From the cell containing the given text, extract its center point as (X, Y) coordinate. 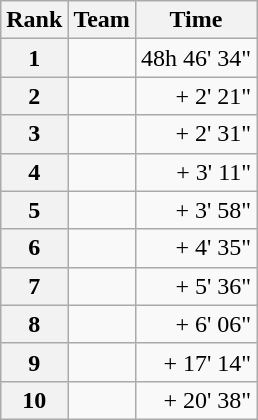
4 (34, 172)
7 (34, 286)
+ 5' 36" (196, 286)
+ 2' 31" (196, 134)
+ 4' 35" (196, 248)
+ 17' 14" (196, 362)
Time (196, 20)
5 (34, 210)
+ 2' 21" (196, 96)
+ 3' 58" (196, 210)
+ 3' 11" (196, 172)
3 (34, 134)
48h 46' 34" (196, 58)
10 (34, 400)
+ 6' 06" (196, 324)
Rank (34, 20)
2 (34, 96)
+ 20' 38" (196, 400)
6 (34, 248)
8 (34, 324)
1 (34, 58)
9 (34, 362)
Team (102, 20)
